Return (x, y) of the center of cell containing provided text 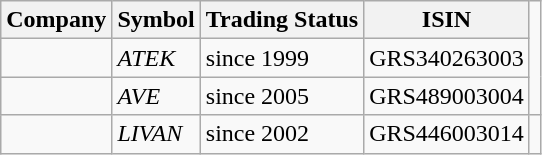
since 2005 (282, 96)
since 1999 (282, 58)
Symbol (156, 20)
AVE (156, 96)
ATEK (156, 58)
GRS489003004 (447, 96)
Company (56, 20)
Trading Status (282, 20)
LIVAN (156, 134)
GRS446003014 (447, 134)
ISIN (447, 20)
GRS340263003 (447, 58)
since 2002 (282, 134)
